Search for the cell housing the specified text and yield its [X, Y] center coordinate. 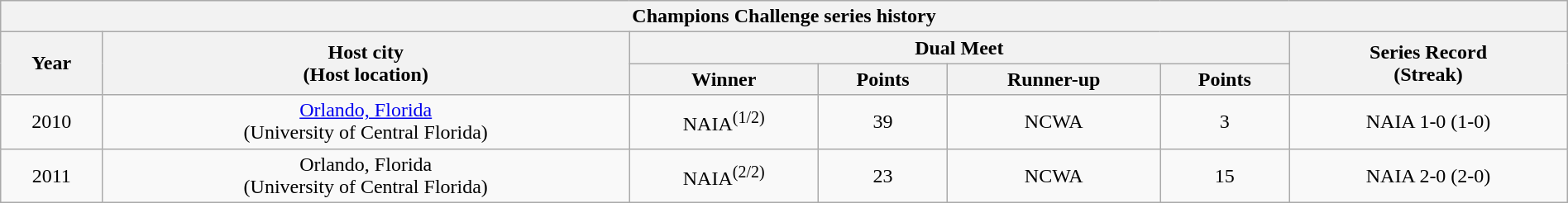
39 [883, 122]
15 [1225, 175]
Host city(Host location) [366, 64]
Series Record(Streak) [1428, 64]
Dual Meet [959, 48]
23 [883, 175]
2010 [51, 122]
Winner [724, 79]
Year [51, 64]
Runner-up [1054, 79]
NAIA(1/2) [724, 122]
2011 [51, 175]
NAIA 1-0 (1-0) [1428, 122]
Champions Challenge series history [784, 17]
NAIA(2/2) [724, 175]
NAIA 2-0 (2-0) [1428, 175]
3 [1225, 122]
